Pinpoint the cell where the given text exists, returning its (X, Y) midpoint coordinate. 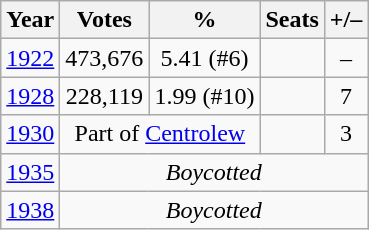
Votes (104, 20)
– (346, 58)
3 (346, 134)
1922 (30, 58)
1.99 (#10) (204, 96)
% (204, 20)
Year (30, 20)
5.41 (#6) (204, 58)
+/– (346, 20)
Seats (292, 20)
1930 (30, 134)
1935 (30, 172)
228,119 (104, 96)
Part of Centrolew (160, 134)
1938 (30, 210)
1928 (30, 96)
7 (346, 96)
473,676 (104, 58)
